Return the [x, y] coordinate for the center point of the cell that contains the specified text.  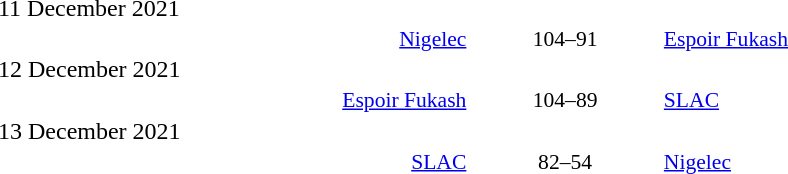
104–89 [566, 100]
104–91 [566, 38]
